Extract the (X, Y) coordinate from the center of the cell holding the provided text.  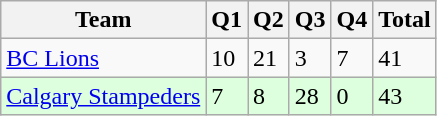
Total (405, 20)
43 (405, 96)
Calgary Stampeders (104, 96)
41 (405, 58)
10 (227, 58)
Q1 (227, 20)
0 (352, 96)
3 (310, 58)
Team (104, 20)
Q4 (352, 20)
8 (269, 96)
BC Lions (104, 58)
28 (310, 96)
Q2 (269, 20)
Q3 (310, 20)
21 (269, 58)
